Detect which cell encompasses the target text, then output its [x, y] center coordinate. 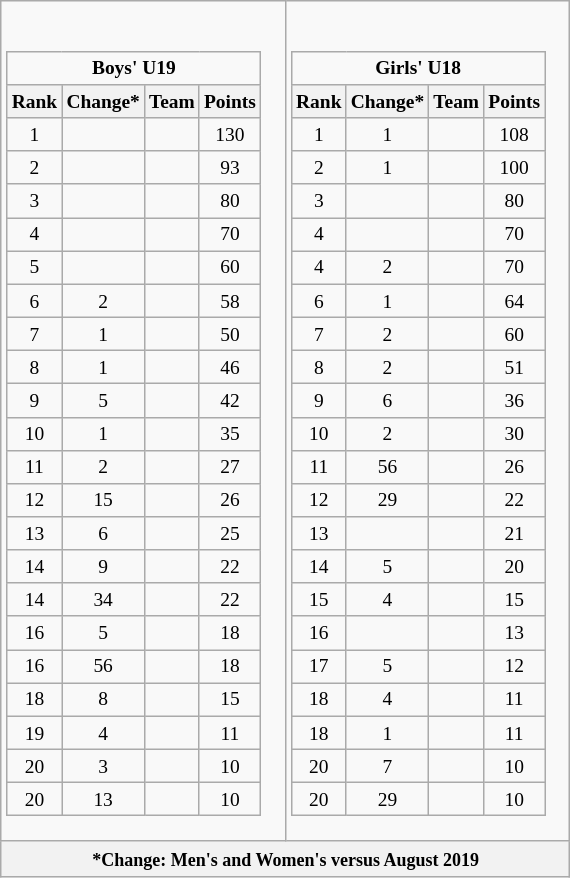
50 [230, 334]
Girls' U18 [418, 68]
19 [34, 734]
51 [514, 368]
25 [230, 534]
46 [230, 368]
93 [230, 168]
30 [514, 434]
*Change: Men's and Women's versus August 2019 [286, 860]
17 [318, 666]
36 [514, 400]
27 [230, 468]
21 [514, 534]
64 [514, 302]
100 [514, 168]
130 [230, 134]
108 [514, 134]
35 [230, 434]
42 [230, 400]
58 [230, 302]
Boys' U19 [134, 68]
34 [104, 600]
